Output the (x, y) coordinate of the center of the cell containing the given text.  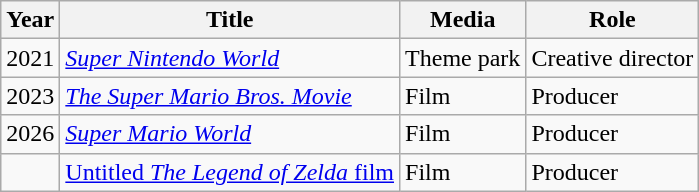
Creative director (612, 58)
Super Nintendo World (230, 58)
Role (612, 20)
2023 (30, 96)
Super Mario World (230, 134)
Year (30, 20)
Title (230, 20)
2021 (30, 58)
2026 (30, 134)
Untitled The Legend of Zelda film (230, 172)
Media (463, 20)
The Super Mario Bros. Movie (230, 96)
Theme park (463, 58)
